Scan for the cell matching the given text and deliver its [x, y] coordinate at center. 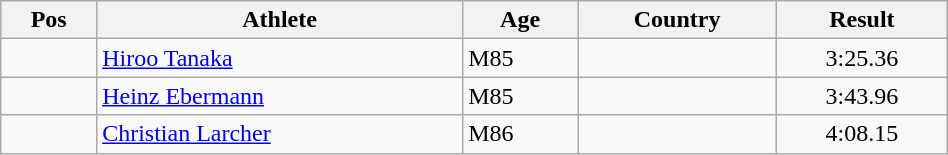
Athlete [280, 20]
Result [862, 20]
Hiroo Tanaka [280, 58]
Christian Larcher [280, 134]
Pos [49, 20]
3:43.96 [862, 96]
M86 [520, 134]
4:08.15 [862, 134]
Heinz Ebermann [280, 96]
Age [520, 20]
3:25.36 [862, 58]
Country [678, 20]
